Scan for the cell matching the given text and deliver its (X, Y) coordinate at center. 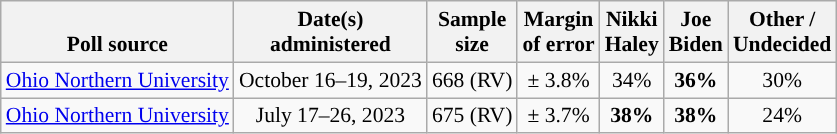
July 17–26, 2023 (330, 116)
675 (RV) (472, 116)
668 (RV) (472, 80)
Poll source (118, 32)
Date(s)administered (330, 32)
34% (632, 80)
30% (782, 80)
Samplesize (472, 32)
JoeBiden (696, 32)
Marginof error (558, 32)
NikkiHaley (632, 32)
24% (782, 116)
± 3.7% (558, 116)
36% (696, 80)
October 16–19, 2023 (330, 80)
± 3.8% (558, 80)
Other /Undecided (782, 32)
